Identify which cell holds the provided text, then report its (X, Y) central coordinate. 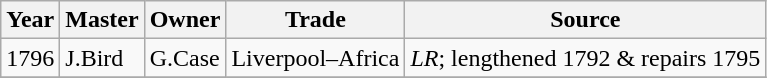
Source (586, 20)
Trade (316, 20)
Owner (185, 20)
G.Case (185, 58)
J.Bird (102, 58)
Year (30, 20)
LR; lengthened 1792 & repairs 1795 (586, 58)
1796 (30, 58)
Liverpool–Africa (316, 58)
Master (102, 20)
